Return [X, Y] of the center of cell containing provided text 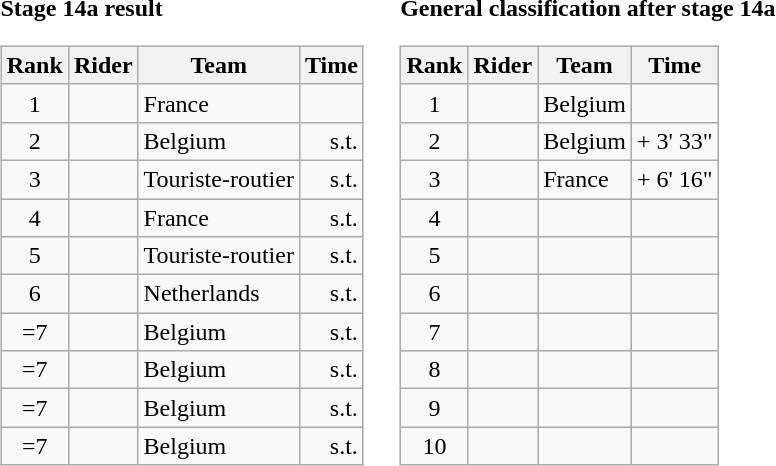
+ 3' 33" [674, 141]
+ 6' 16" [674, 179]
Netherlands [218, 294]
10 [434, 446]
7 [434, 332]
9 [434, 408]
8 [434, 370]
